Identify which cell holds the provided text, then report its [X, Y] central coordinate. 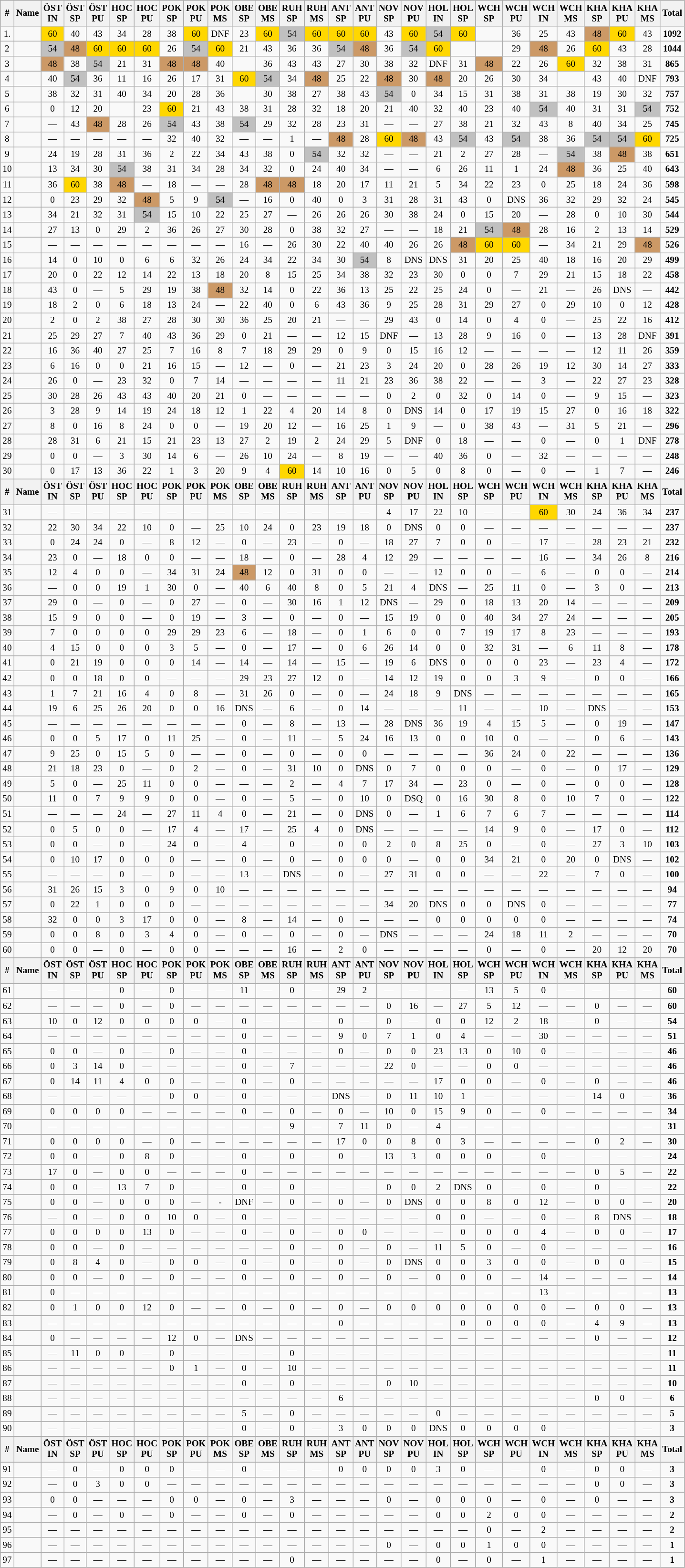
278 [673, 441]
50 [7, 799]
214 [673, 573]
322 [673, 411]
72 [7, 1157]
147 [673, 724]
91 [7, 1470]
86 [7, 1368]
37 [7, 603]
92 [7, 1485]
69 [7, 1112]
44 [7, 708]
61 [7, 991]
78 [7, 1247]
499 [673, 260]
865 [673, 64]
81 [7, 1293]
59 [7, 935]
153 [673, 708]
88 [7, 1399]
129 [673, 769]
112 [673, 829]
41 [7, 663]
45 [7, 724]
33 [7, 542]
76 [7, 1217]
71 [7, 1142]
545 [673, 200]
1. [7, 34]
97 [7, 1560]
100 [673, 874]
391 [673, 336]
85 [7, 1353]
333 [673, 366]
725 [673, 139]
752 [673, 109]
62 [7, 1006]
216 [673, 558]
757 [673, 94]
DSQ [414, 799]
63 [7, 1021]
49 [7, 784]
544 [673, 215]
89 [7, 1413]
643 [673, 169]
73 [7, 1172]
114 [673, 814]
598 [673, 185]
65 [7, 1051]
1044 [673, 49]
82 [7, 1308]
296 [673, 426]
35 [7, 573]
53 [7, 844]
428 [673, 305]
526 [673, 245]
193 [673, 633]
323 [673, 396]
136 [673, 754]
66 [7, 1067]
47 [7, 754]
1092 [673, 34]
793 [673, 79]
56 [7, 890]
95 [7, 1530]
412 [673, 321]
87 [7, 1383]
178 [673, 648]
67 [7, 1081]
55 [7, 874]
68 [7, 1097]
75 [7, 1202]
143 [673, 739]
122 [673, 799]
442 [673, 291]
359 [673, 351]
165 [673, 694]
79 [7, 1263]
96 [7, 1545]
57 [7, 905]
246 [673, 471]
103 [673, 844]
745 [673, 125]
42 [7, 678]
80 [7, 1278]
52 [7, 829]
102 [673, 860]
172 [673, 663]
90 [7, 1429]
213 [673, 588]
58 [7, 920]
232 [673, 542]
39 [7, 633]
- [220, 1202]
209 [673, 603]
529 [673, 230]
83 [7, 1323]
328 [673, 381]
205 [673, 618]
128 [673, 784]
84 [7, 1338]
93 [7, 1500]
64 [7, 1036]
248 [673, 457]
458 [673, 275]
651 [673, 155]
166 [673, 678]
